Return the (x, y) coordinate for the center point of the cell that contains the specified text.  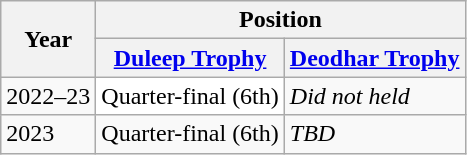
TBD (374, 134)
Deodhar Trophy (374, 58)
Did not held (374, 96)
Duleep Trophy (190, 58)
2023 (48, 134)
Position (280, 20)
2022–23 (48, 96)
Year (48, 39)
